Return [x, y] of the center of cell containing provided text 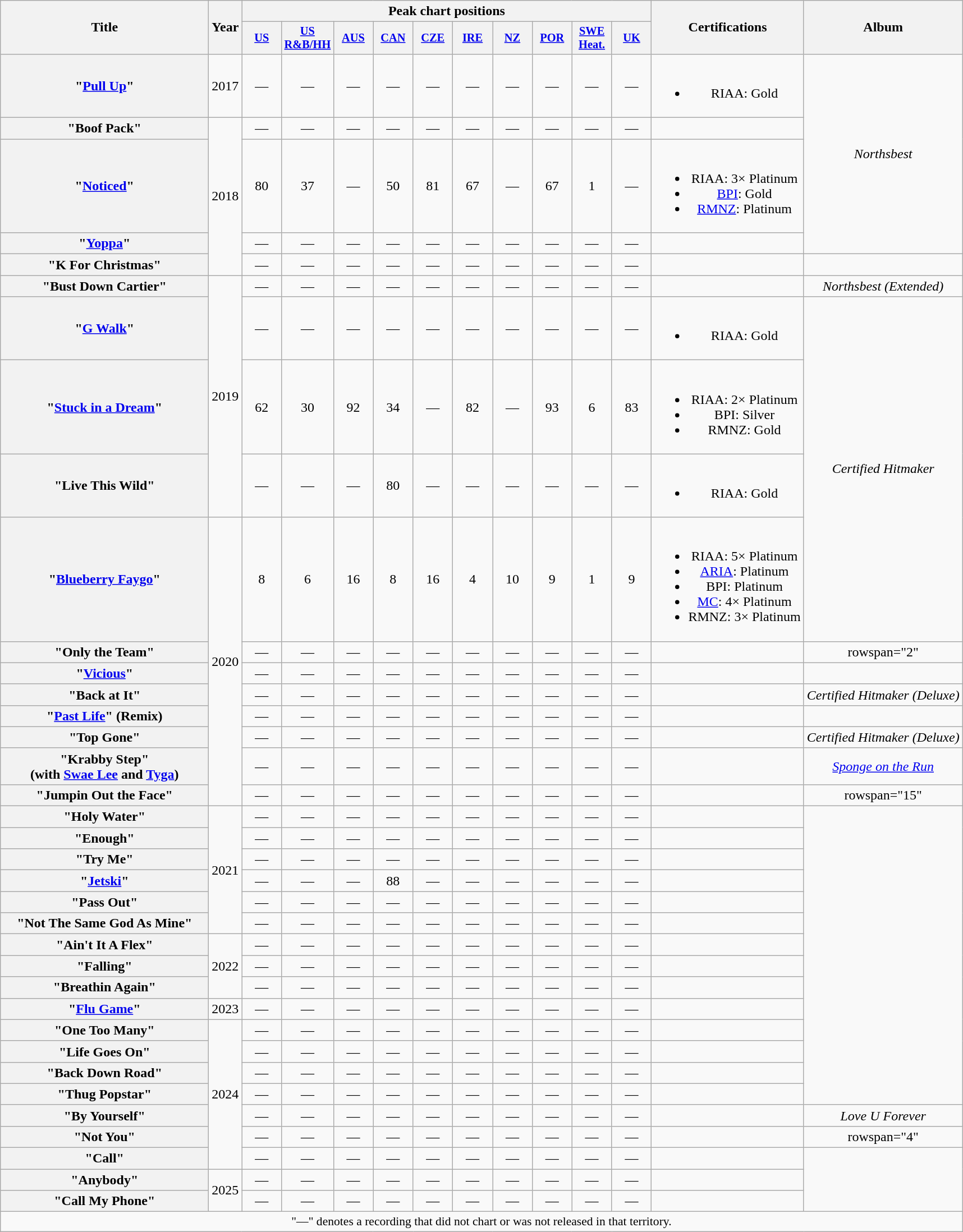
Love U Forever [883, 1115]
IRE [473, 38]
88 [393, 881]
POR [552, 38]
83 [632, 407]
UK [632, 38]
CAN [393, 38]
Year [226, 27]
"Jetski" [104, 881]
"Stuck in a Dream" [104, 407]
"Not The Same God As Mine" [104, 923]
"Try Me" [104, 859]
93 [552, 407]
SWEHeat. [591, 38]
"Only the Team" [104, 652]
"Pass Out" [104, 902]
"By Yourself" [104, 1115]
"One Too Many" [104, 1030]
81 [433, 186]
2020 [226, 661]
"Falling" [104, 966]
2018 [226, 196]
rowspan="2" [883, 652]
2019 [226, 396]
30 [308, 407]
4 [473, 579]
"Top Gone" [104, 737]
62 [262, 407]
Peak chart positions [447, 11]
"Blueberry Faygo" [104, 579]
rowspan="15" [883, 795]
"Noticed" [104, 186]
37 [308, 186]
Album [883, 27]
Northsbest [883, 154]
"G Walk" [104, 329]
"Call" [104, 1159]
NZ [513, 38]
US [262, 38]
CZE [433, 38]
"Vicious" [104, 673]
82 [473, 407]
Certified Hitmaker [883, 469]
AUS [354, 38]
2021 [226, 870]
"Enough" [104, 838]
"Pull Up" [104, 85]
Certifications [727, 27]
"Thug Popstar" [104, 1094]
"Anybody" [104, 1180]
"Life Goes On" [104, 1051]
50 [393, 186]
"Back Down Road" [104, 1073]
"Jumpin Out the Face" [104, 795]
"Bust Down Cartier" [104, 286]
34 [393, 407]
"Boof Pack" [104, 128]
10 [513, 579]
Northsbest (Extended) [883, 286]
2017 [226, 85]
"Breathin Again" [104, 987]
"Call My Phone" [104, 1201]
Title [104, 27]
2025 [226, 1190]
RIAA: 3× PlatinumBPI: GoldRMNZ: Platinum [727, 186]
rowspan="4" [883, 1137]
2023 [226, 1009]
"Yoppa" [104, 243]
"Past Life" (Remix) [104, 716]
RIAA: 2× PlatinumBPI: SilverRMNZ: Gold [727, 407]
"Krabby Step"(with Swae Lee and Tyga) [104, 766]
2024 [226, 1094]
"—" denotes a recording that did not chart or was not released in that territory. [481, 1222]
92 [354, 407]
Sponge on the Run [883, 766]
"K For Christmas" [104, 265]
"Flu Game" [104, 1009]
2022 [226, 966]
"Live This Wild" [104, 486]
"Not You" [104, 1137]
"Ain't It A Flex" [104, 945]
"Back at It" [104, 695]
USR&B/HH [308, 38]
"Holy Water" [104, 817]
RIAA: 5× PlatinumARIA: PlatinumBPI: PlatinumMC: 4× PlatinumRMNZ: 3× Platinum [727, 579]
